Scan for the cell matching the given text and deliver its [X, Y] coordinate at center. 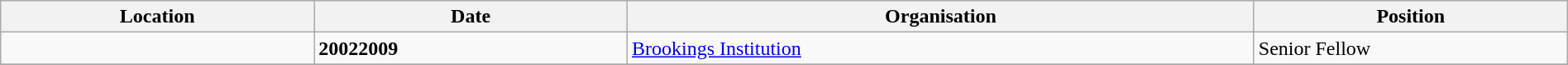
Senior Fellow [1411, 48]
Position [1411, 17]
Date [471, 17]
Organisation [941, 17]
20022009 [471, 48]
Location [157, 17]
Brookings Institution [941, 48]
